Provide the [x, y] coordinate of the cell's center where the given text is located.  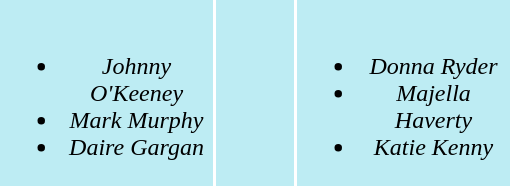
Donna RyderMajella HavertyKatie Kenny [404, 93]
Johnny O'KeeneyMark MurphyDaire Gargan [106, 93]
